For the text-containing cell, return its midpoint in (X, Y) coordinate format. 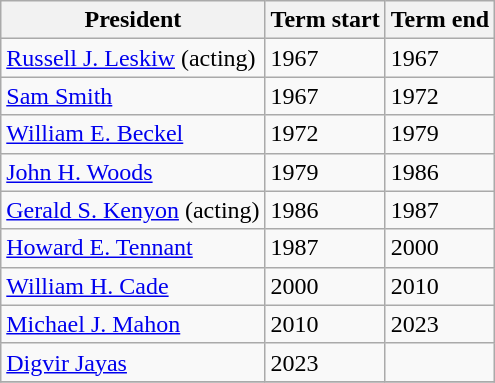
Gerald S. Kenyon (acting) (133, 210)
Howard E. Tennant (133, 248)
William E. Beckel (133, 134)
Term start (325, 20)
Michael J. Mahon (133, 324)
John H. Woods (133, 172)
Russell J. Leskiw (acting) (133, 58)
Term end (440, 20)
William H. Cade (133, 286)
Digvir Jayas (133, 362)
President (133, 20)
Sam Smith (133, 96)
